For the text-containing cell, return its midpoint in [x, y] coordinate format. 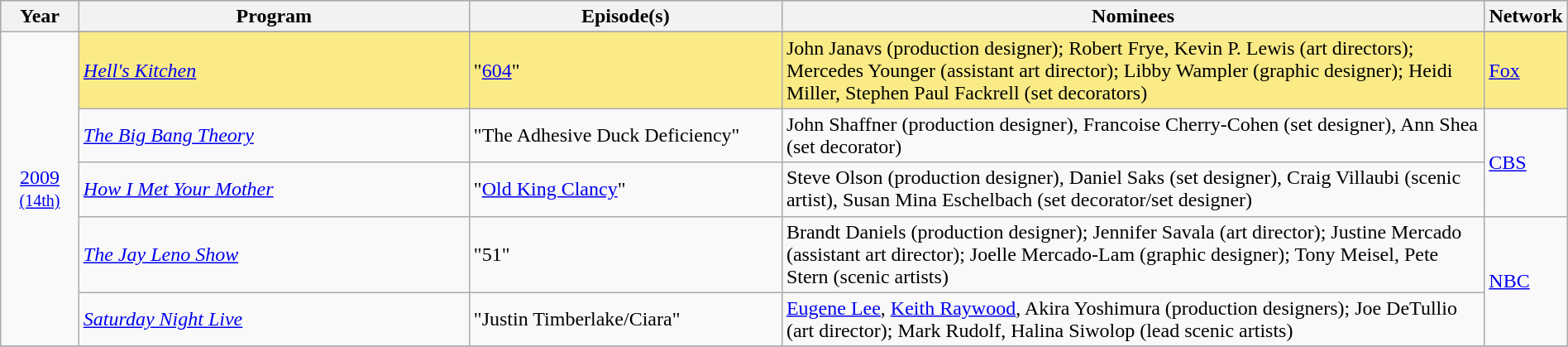
Steve Olson (production designer), Daniel Saks (set designer), Craig Villaubi (scenic artist), Susan Mina Eschelbach (set decorator/set designer) [1133, 189]
"The Adhesive Duck Deficiency" [625, 136]
Episode(s) [625, 17]
The Jay Leno Show [274, 254]
Network [1526, 17]
Program [274, 17]
CBS [1526, 162]
Fox [1526, 70]
"Old King Clancy" [625, 189]
2009(14th) [40, 189]
Nominees [1133, 17]
Saturday Night Live [274, 320]
How I Met Your Mother [274, 189]
The Big Bang Theory [274, 136]
"604" [625, 70]
"Justin Timberlake/Ciara" [625, 320]
Hell's Kitchen [274, 70]
"51" [625, 254]
Eugene Lee, Keith Raywood, Akira Yoshimura (production designers); Joe DeTullio (art director); Mark Rudolf, Halina Siwolop (lead scenic artists) [1133, 320]
John Shaffner (production designer), Francoise Cherry-Cohen (set designer), Ann Shea (set decorator) [1133, 136]
NBC [1526, 282]
Year [40, 17]
